Identify which cell holds the provided text, then report its (X, Y) central coordinate. 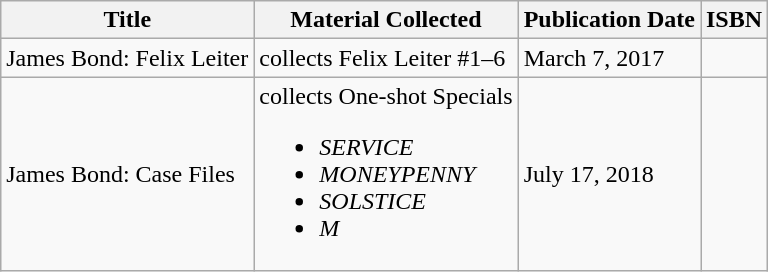
James Bond: Case Files (128, 174)
Publication Date (609, 20)
Title (128, 20)
collects One-shot SpecialsSERVICEMONEYPENNYSOLSTICEM (386, 174)
James Bond: Felix Leiter (128, 58)
July 17, 2018 (609, 174)
ISBN (734, 20)
collects Felix Leiter #1–6 (386, 58)
Material Collected (386, 20)
March 7, 2017 (609, 58)
